Determine the (X, Y) coordinate at the center of the cell enclosing the given text.  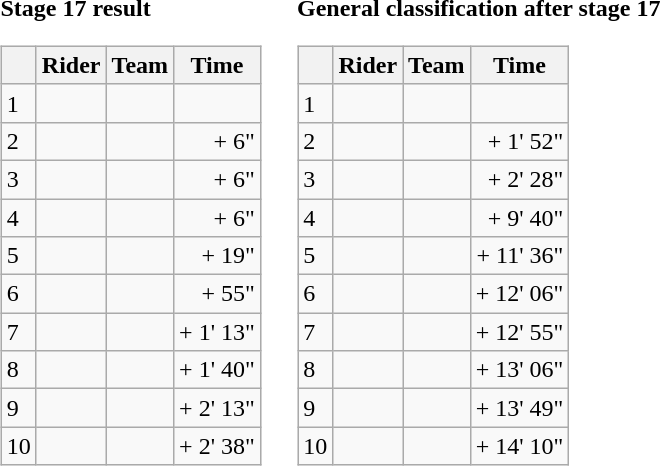
+ 1' 52" (520, 141)
+ 12' 06" (520, 294)
+ 2' 38" (218, 446)
+ 2' 13" (218, 408)
+ 1' 40" (218, 370)
+ 19" (218, 256)
+ 1' 13" (218, 332)
+ 13' 49" (520, 408)
+ 55" (218, 294)
+ 2' 28" (520, 179)
+ 9' 40" (520, 217)
+ 14' 10" (520, 446)
+ 11' 36" (520, 256)
+ 12' 55" (520, 332)
+ 13' 06" (520, 370)
